Extract the (X, Y) coordinate from the center of the cell holding the provided text.  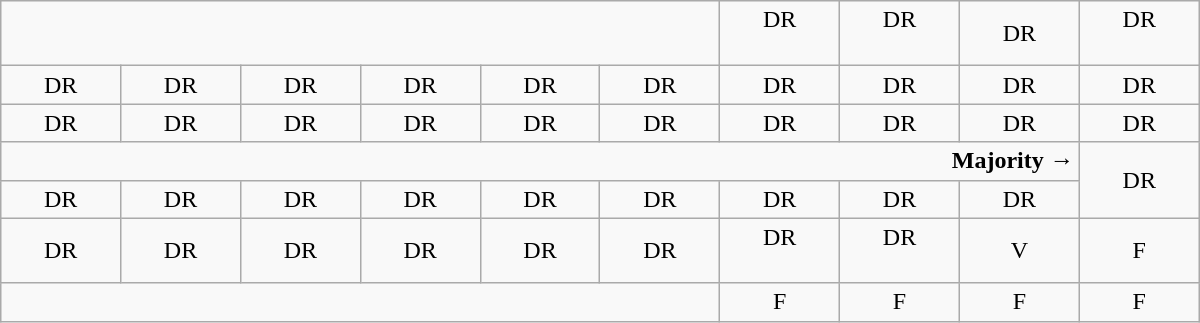
V (1019, 250)
Majority → (540, 161)
